Capture the cell that displays the provided text and extract its (X, Y) central coordinate. 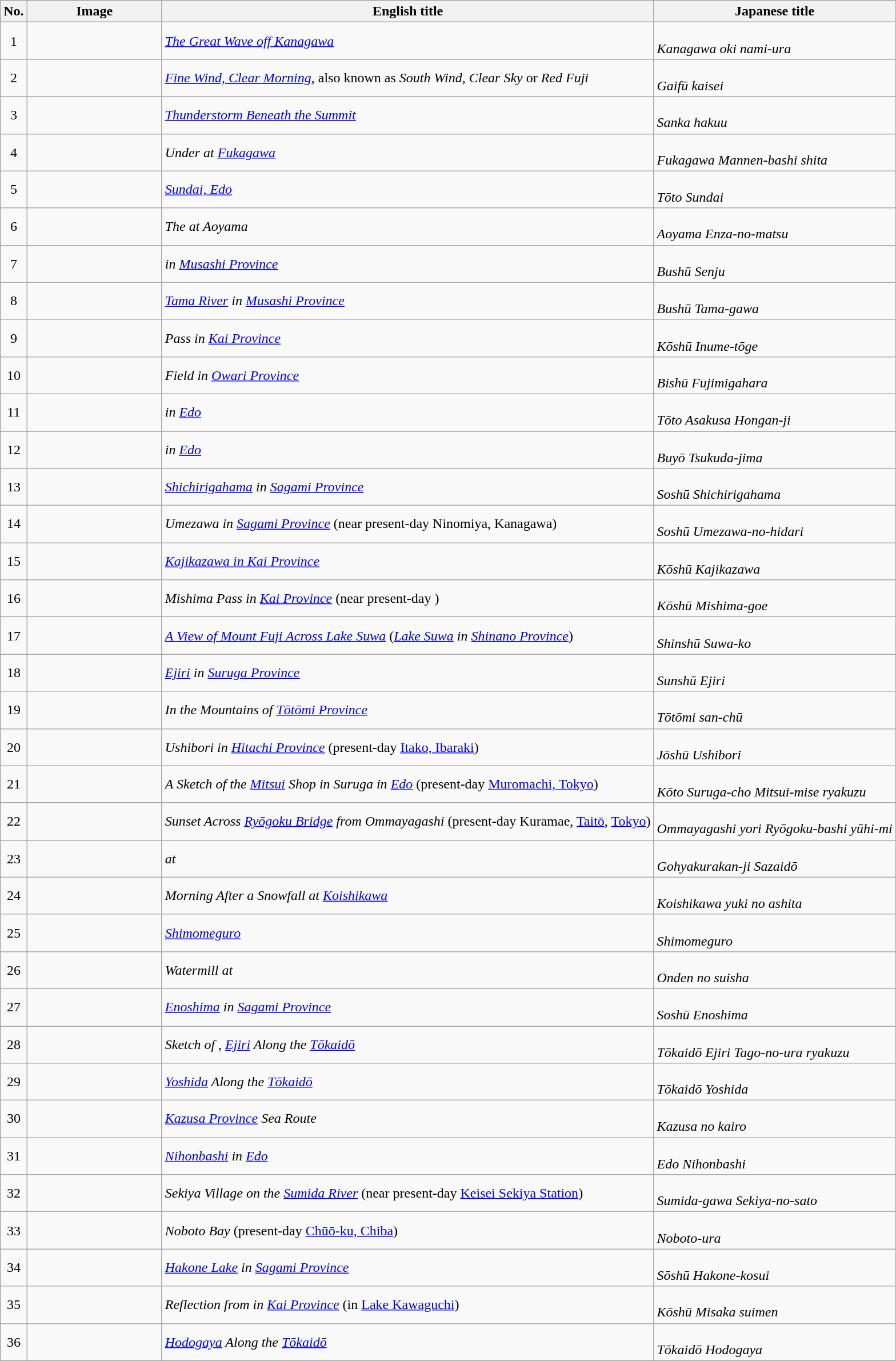
26 (14, 970)
Edo Nihonbashi (775, 1156)
12 (14, 449)
7 (14, 264)
36 (14, 1342)
Tōkaidō Yoshida (775, 1082)
1 (14, 41)
10 (14, 375)
Tōto Sundai (775, 190)
Soshū Umezawa-no-hidari (775, 525)
Kōshū Misaka suimen (775, 1305)
Fukagawa Mannen-bashi shita (775, 152)
In the Mountains of Tōtōmi Province (408, 710)
21 (14, 784)
23 (14, 858)
Sanka hakuu (775, 115)
No. (14, 11)
Mishima Pass in Kai Province (near present-day ) (408, 599)
22 (14, 822)
Yoshida Along the Tōkaidō (408, 1082)
2 (14, 78)
Kanagawa oki nami-ura (775, 41)
A Sketch of the Mitsui Shop in Suruga in Edo (present-day Muromachi, Tokyo) (408, 784)
18 (14, 673)
Sōshū Hakone-kosui (775, 1267)
Soshū Enoshima (775, 1007)
33 (14, 1231)
Tōkaidō Hodogaya (775, 1342)
19 (14, 710)
Under at Fukagawa (408, 152)
Kōshū Kajikazawa (775, 561)
Aoyama Enza-no-matsu (775, 226)
Umezawa in Sagami Province (near present-day Ninomiya, Kanagawa) (408, 525)
Jōshū Ushibori (775, 747)
Hodogaya Along the Tōkaidō (408, 1342)
27 (14, 1007)
Ommayagashi yori Ryōgoku-bashi yūhi-mi (775, 822)
Buyō Tsukuda-jima (775, 449)
Noboto-ura (775, 1231)
Reflection from in Kai Province (in Lake Kawaguchi) (408, 1305)
8 (14, 301)
in Musashi Province (408, 264)
Bushū Tama-gawa (775, 301)
Hakone Lake in Sagami Province (408, 1267)
11 (14, 413)
24 (14, 896)
Bushū Senju (775, 264)
3 (14, 115)
Japanese title (775, 11)
Tōto Asakusa Hongan-ji (775, 413)
32 (14, 1193)
Ejiri in Suruga Province (408, 673)
9 (14, 338)
Shinshū Suwa-ko (775, 635)
Watermill at (408, 970)
Sketch of , Ejiri Along the Tōkaidō (408, 1044)
Kazusa Province Sea Route (408, 1119)
15 (14, 561)
Sumida-gawa Sekiya-no-sato (775, 1193)
Noboto Bay (present-day Chūō-ku, Chiba) (408, 1231)
Pass in Kai Province (408, 338)
Kōshū Inume-tōge (775, 338)
Gohyakurakan-ji Sazaidō (775, 858)
Kōshū Mishima-goe (775, 599)
20 (14, 747)
14 (14, 525)
Sunset Across Ryōgoku Bridge from Ommayagashi (present-day Kuramae, Taitō, Tokyo) (408, 822)
Tōtōmi san-chū (775, 710)
The Great Wave off Kanagawa (408, 41)
Koishikawa yuki no ashita (775, 896)
25 (14, 932)
31 (14, 1156)
Kōto Suruga-cho Mitsui-mise ryakuzu (775, 784)
English title (408, 11)
Sundai, Edo (408, 190)
Fine Wind, Clear Morning, also known as South Wind, Clear Sky or Red Fuji (408, 78)
Onden no suisha (775, 970)
5 (14, 190)
Nihonbashi in Edo (408, 1156)
Tōkaidō Ejiri Tago-no-ura ryakuzu (775, 1044)
35 (14, 1305)
28 (14, 1044)
Image (94, 11)
13 (14, 487)
Soshū Shichirigahama (775, 487)
34 (14, 1267)
17 (14, 635)
Morning After a Snowfall at Koishikawa (408, 896)
Enoshima in Sagami Province (408, 1007)
Kajikazawa in Kai Province (408, 561)
Sekiya Village on the Sumida River (near present-day Keisei Sekiya Station) (408, 1193)
Gaifū kaisei (775, 78)
Ushibori in Hitachi Province (present-day Itako, Ibaraki) (408, 747)
at (408, 858)
Tama River in Musashi Province (408, 301)
A View of Mount Fuji Across Lake Suwa (Lake Suwa in Shinano Province) (408, 635)
29 (14, 1082)
Bishū Fujimigahara (775, 375)
Shichirigahama in Sagami Province (408, 487)
Thunderstorm Beneath the Summit (408, 115)
16 (14, 599)
Field in Owari Province (408, 375)
Kazusa no kairo (775, 1119)
4 (14, 152)
Sunshū Ejiri (775, 673)
6 (14, 226)
The at Aoyama (408, 226)
30 (14, 1119)
